Determine the [X, Y] coordinate at the center of the cell enclosing the given text.  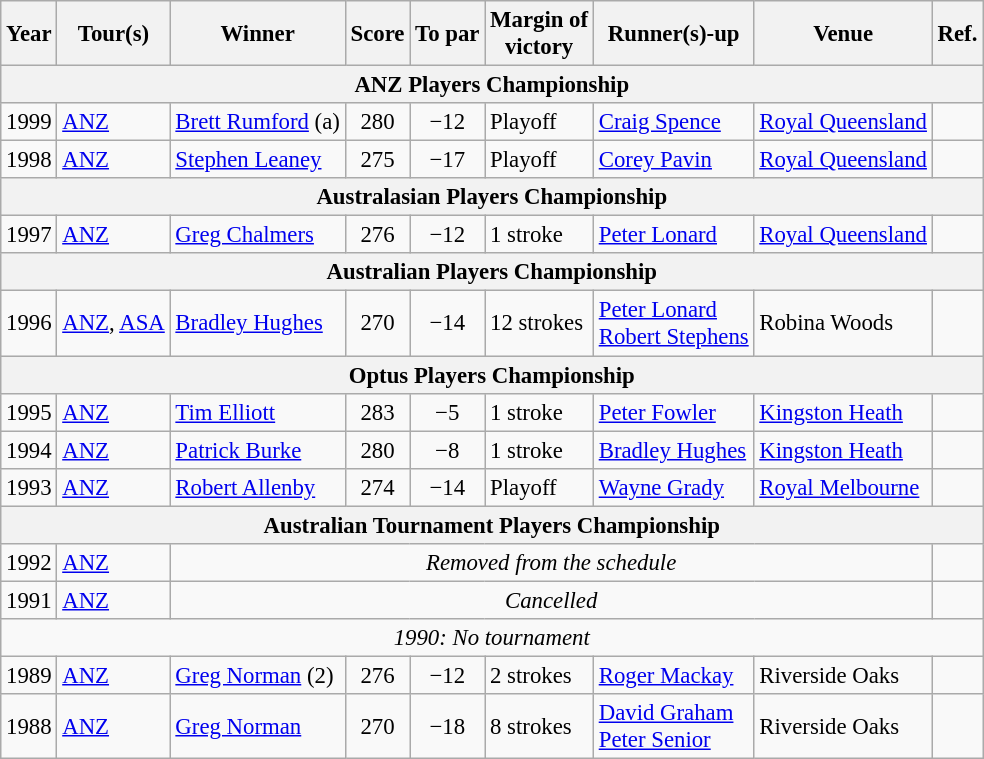
David Graham Peter Senior [674, 726]
Removed from the schedule [551, 563]
Greg Chalmers [258, 235]
Brett Rumford (a) [258, 122]
1989 [29, 675]
Runner(s)-up [674, 34]
Robert Allenby [258, 487]
1996 [29, 324]
1992 [29, 563]
Margin ofvictory [540, 34]
Winner [258, 34]
Australasian Players Championship [492, 197]
283 [378, 412]
274 [378, 487]
Ref. [957, 34]
−5 [448, 412]
Peter Fowler [674, 412]
1997 [29, 235]
Peter Lonard Robert Stephens [674, 324]
Score [378, 34]
To par [448, 34]
8 strokes [540, 726]
ANZ Players Championship [492, 85]
Patrick Burke [258, 450]
1999 [29, 122]
Corey Pavin [674, 160]
1998 [29, 160]
−17 [448, 160]
Greg Norman (2) [258, 675]
Roger Mackay [674, 675]
Wayne Grady [674, 487]
ANZ, ASA [114, 324]
1988 [29, 726]
Robina Woods [843, 324]
Year [29, 34]
275 [378, 160]
Cancelled [551, 600]
1993 [29, 487]
1994 [29, 450]
Australian Tournament Players Championship [492, 525]
Tour(s) [114, 34]
Craig Spence [674, 122]
Royal Melbourne [843, 487]
Stephen Leaney [258, 160]
Venue [843, 34]
−8 [448, 450]
Greg Norman [258, 726]
2 strokes [540, 675]
Tim Elliott [258, 412]
Australian Players Championship [492, 273]
12 strokes [540, 324]
Optus Players Championship [492, 375]
Peter Lonard [674, 235]
1995 [29, 412]
1990: No tournament [492, 638]
−18 [448, 726]
1991 [29, 600]
